Determine the [x, y] coordinate at the center of the cell enclosing the given text.  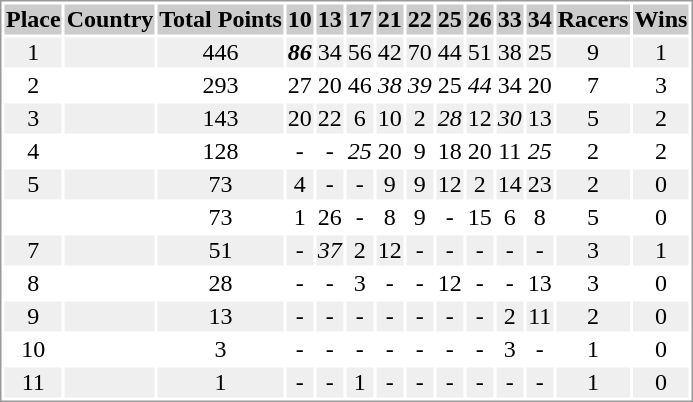
56 [360, 53]
15 [480, 217]
128 [220, 151]
Place [33, 19]
Country [110, 19]
293 [220, 85]
86 [300, 53]
27 [300, 85]
446 [220, 53]
Racers [593, 19]
33 [510, 19]
Wins [661, 19]
21 [390, 19]
42 [390, 53]
143 [220, 119]
37 [330, 251]
39 [420, 85]
46 [360, 85]
14 [510, 185]
70 [420, 53]
30 [510, 119]
23 [540, 185]
17 [360, 19]
Total Points [220, 19]
18 [450, 151]
